Search for the cell housing the specified text and yield its [X, Y] center coordinate. 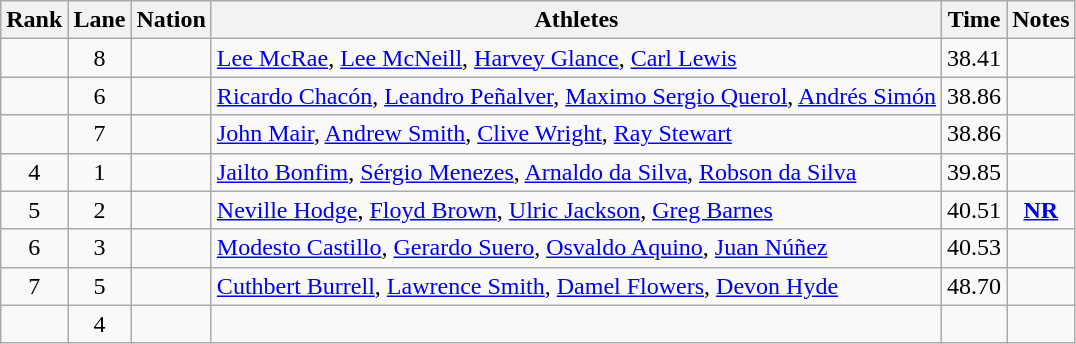
Lee McRae, Lee McNeill, Harvey Glance, Carl Lewis [576, 58]
Jailto Bonfim, Sérgio Menezes, Arnaldo da Silva, Robson da Silva [576, 172]
Modesto Castillo, Gerardo Suero, Osvaldo Aquino, Juan Núñez [576, 248]
3 [100, 248]
Rank [34, 20]
39.85 [974, 172]
Nation [171, 20]
Lane [100, 20]
Athletes [576, 20]
Ricardo Chacón, Leandro Peñalver, Maximo Sergio Querol, Andrés Simón [576, 96]
2 [100, 210]
48.70 [974, 286]
8 [100, 58]
NR [1041, 210]
Notes [1041, 20]
38.41 [974, 58]
1 [100, 172]
Cuthbert Burrell, Lawrence Smith, Damel Flowers, Devon Hyde [576, 286]
Neville Hodge, Floyd Brown, Ulric Jackson, Greg Barnes [576, 210]
40.53 [974, 248]
Time [974, 20]
John Mair, Andrew Smith, Clive Wright, Ray Stewart [576, 134]
40.51 [974, 210]
